Identify which cell holds the provided text, then report its [X, Y] central coordinate. 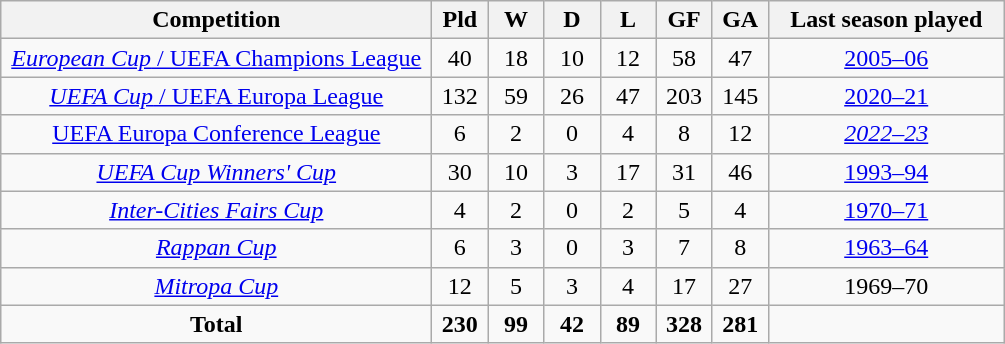
2005–06 [886, 58]
203 [684, 96]
40 [460, 58]
2020–21 [886, 96]
UEFA Europa Conference League [216, 134]
30 [460, 172]
1969–70 [886, 286]
Competition [216, 20]
42 [572, 324]
31 [684, 172]
Mitropa Cup [216, 286]
Inter-Cities Fairs Cup [216, 210]
1993–94 [886, 172]
89 [628, 324]
1963–64 [886, 248]
UEFA Cup / UEFA Europa League [216, 96]
145 [740, 96]
18 [516, 58]
328 [684, 324]
GA [740, 20]
Pld [460, 20]
132 [460, 96]
230 [460, 324]
GF [684, 20]
7 [684, 248]
26 [572, 96]
1970–71 [886, 210]
W [516, 20]
L [628, 20]
Last season played [886, 20]
59 [516, 96]
281 [740, 324]
UEFA Cup Winners' Cup [216, 172]
Rappan Cup [216, 248]
46 [740, 172]
D [572, 20]
58 [684, 58]
99 [516, 324]
European Cup / UEFA Champions League [216, 58]
Total [216, 324]
27 [740, 286]
2022–23 [886, 134]
